From the cell containing the given text, extract its center point as [x, y] coordinate. 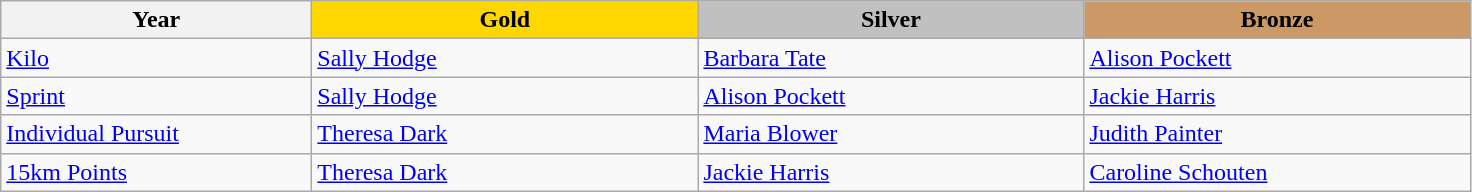
Sprint [156, 96]
Gold [505, 20]
Maria Blower [891, 134]
Bronze [1277, 20]
Silver [891, 20]
Kilo [156, 58]
Barbara Tate [891, 58]
Caroline Schouten [1277, 172]
Year [156, 20]
Judith Painter [1277, 134]
Individual Pursuit [156, 134]
15km Points [156, 172]
